Determine the [x, y] coordinate at the center of the cell enclosing the given text.  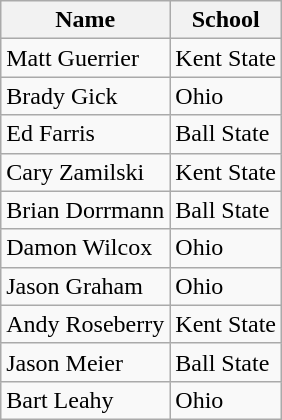
Name [86, 20]
School [226, 20]
Bart Leahy [86, 400]
Cary Zamilski [86, 172]
Jason Graham [86, 286]
Brian Dorrmann [86, 210]
Andy Roseberry [86, 324]
Ed Farris [86, 134]
Matt Guerrier [86, 58]
Brady Gick [86, 96]
Jason Meier [86, 362]
Damon Wilcox [86, 248]
